Output the [x, y] coordinate of the center of the cell containing the given text.  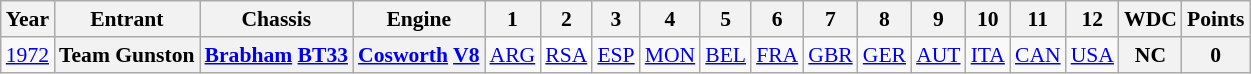
2 [566, 19]
Year [28, 19]
6 [777, 19]
Engine [418, 19]
9 [938, 19]
WDC [1150, 19]
7 [830, 19]
Brabham BT33 [276, 55]
0 [1216, 55]
ESP [616, 55]
10 [988, 19]
5 [726, 19]
Entrant [127, 19]
12 [1092, 19]
FRA [777, 55]
USA [1092, 55]
1972 [28, 55]
3 [616, 19]
4 [670, 19]
GER [884, 55]
AUT [938, 55]
ARG [513, 55]
CAN [1038, 55]
11 [1038, 19]
8 [884, 19]
Cosworth V8 [418, 55]
BEL [726, 55]
Points [1216, 19]
NC [1150, 55]
ITA [988, 55]
RSA [566, 55]
Team Gunston [127, 55]
GBR [830, 55]
Chassis [276, 19]
1 [513, 19]
MON [670, 55]
